Identify which cell holds the provided text, then report its [x, y] central coordinate. 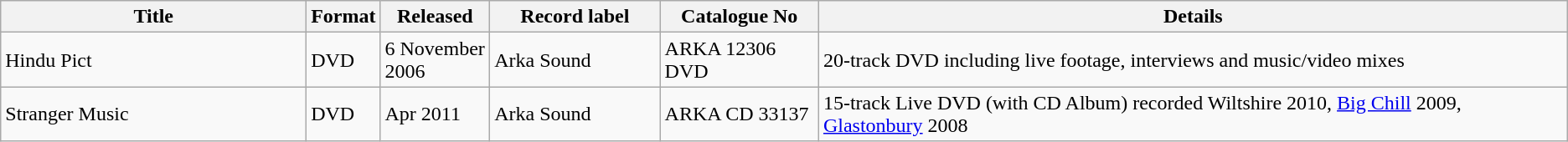
ARKA CD 33137 [739, 114]
6 November 2006 [436, 60]
Format [343, 17]
Catalogue No [739, 17]
Details [1193, 17]
Apr 2011 [436, 114]
Stranger Music [154, 114]
ARKA 12306 DVD [739, 60]
Released [436, 17]
Record label [575, 17]
15-track Live DVD (with CD Album) recorded Wiltshire 2010, Big Chill 2009, Glastonbury 2008 [1193, 114]
Title [154, 17]
20-track DVD including live footage, interviews and music/video mixes [1193, 60]
Hindu Pict [154, 60]
